Provide the [x, y] coordinate of the cell's center where the given text is located.  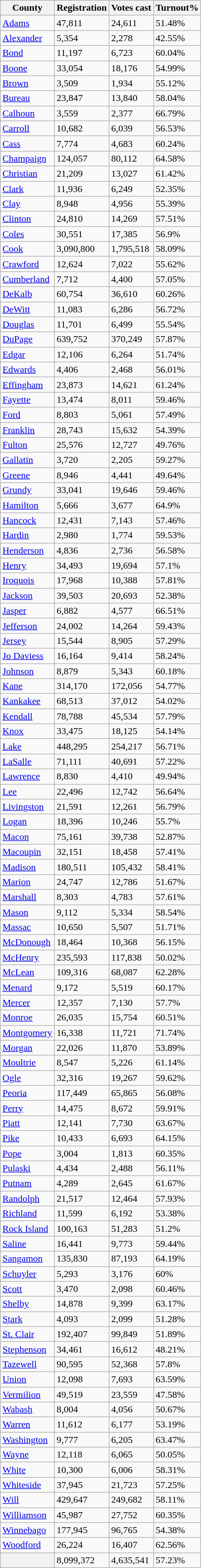
DeKalb [27, 294]
18,396 [82, 822]
2,377 [131, 113]
52.87% [177, 837]
Gallatin [27, 460]
21,723 [131, 1485]
51.48% [177, 23]
DuPage [27, 339]
45,534 [131, 716]
Registration [82, 8]
429,647 [82, 1500]
24,611 [131, 23]
33,475 [82, 731]
5,519 [131, 988]
5,354 [82, 38]
96,765 [131, 1530]
49,519 [82, 1394]
10,368 [131, 942]
8,099,372 [82, 1560]
11,612 [82, 1425]
12,742 [131, 792]
18,176 [131, 68]
11,721 [131, 1033]
Perry [27, 1108]
34,493 [82, 565]
57.81% [177, 580]
4,406 [82, 369]
80,112 [131, 158]
37,012 [131, 701]
6,693 [131, 1138]
6,205 [131, 1440]
14,878 [82, 1304]
19,694 [131, 565]
6,882 [82, 611]
61.24% [177, 384]
32,316 [82, 1078]
Madison [27, 867]
21,591 [82, 807]
Saline [27, 1244]
7,712 [82, 279]
Jasper [27, 611]
Iroquois [27, 580]
57.79% [177, 716]
55.12% [177, 83]
12,106 [82, 354]
8,303 [82, 897]
Mercer [27, 1003]
57.05% [177, 279]
13,840 [131, 98]
68,087 [131, 972]
58.31% [177, 1470]
8,946 [82, 475]
9,399 [131, 1304]
Brown [27, 83]
66.79% [177, 113]
Peoria [27, 1093]
17,968 [82, 580]
60% [177, 1274]
58.09% [177, 249]
2,488 [131, 1168]
71.74% [177, 1033]
56.71% [177, 746]
10,300 [82, 1470]
Wayne [27, 1455]
56.53% [177, 128]
52,368 [131, 1364]
6,249 [131, 189]
12,624 [82, 264]
61.67% [177, 1184]
62.28% [177, 972]
Schuyler [27, 1274]
60,754 [82, 294]
16,407 [131, 1545]
57.93% [177, 1199]
23,873 [82, 384]
Douglas [27, 324]
11,936 [82, 189]
48.21% [177, 1349]
19,646 [131, 490]
65,865 [131, 1093]
Kendall [27, 716]
Union [27, 1379]
Lake [27, 746]
60.17% [177, 988]
6,039 [131, 128]
Kane [27, 686]
4,056 [131, 1410]
58.41% [177, 867]
Votes cast [131, 8]
Franklin [27, 430]
3,677 [131, 505]
2,980 [82, 535]
34,461 [82, 1349]
Clark [27, 189]
Putnam [27, 1184]
Ford [27, 415]
4,577 [131, 611]
Coles [27, 234]
66.51% [177, 611]
57.49% [177, 415]
58.04% [177, 98]
6,499 [131, 324]
57.46% [177, 520]
49.76% [177, 445]
Clinton [27, 219]
Pulaski [27, 1168]
Lawrence [27, 776]
19,267 [131, 1078]
56.58% [177, 550]
Crawford [27, 264]
Hamilton [27, 505]
Piatt [27, 1123]
Alexander [27, 38]
57.41% [177, 852]
8,004 [82, 1410]
Grundy [27, 490]
8,547 [82, 1063]
11,870 [131, 1048]
3,470 [82, 1289]
51.2% [177, 1229]
177,945 [82, 1530]
12,786 [131, 882]
3,090,800 [82, 249]
5,666 [82, 505]
87,193 [131, 1259]
21,209 [82, 173]
10,388 [131, 580]
639,752 [82, 339]
2,099 [131, 1319]
Bond [27, 53]
10,246 [131, 822]
4,400 [131, 279]
2,736 [131, 550]
Monroe [27, 1018]
61.14% [177, 1063]
Johnson [27, 671]
8,803 [82, 415]
64.15% [177, 1138]
Marion [27, 882]
60.26% [177, 294]
60.18% [177, 671]
16,338 [82, 1033]
Edwards [27, 369]
7,022 [131, 264]
52.35% [177, 189]
59.53% [177, 535]
22,026 [82, 1048]
51.28% [177, 1319]
Jefferson [27, 626]
Williamson [27, 1515]
8,879 [82, 671]
21,517 [82, 1199]
63.17% [177, 1304]
3,559 [82, 113]
68,513 [82, 701]
Turnout% [177, 8]
Fayette [27, 400]
6,065 [131, 1455]
54.39% [177, 430]
7,730 [131, 1123]
75,161 [82, 837]
1,813 [131, 1153]
Will [27, 1500]
18,458 [131, 852]
60.46% [177, 1289]
3,176 [131, 1274]
53.19% [177, 1425]
Knox [27, 731]
59.91% [177, 1108]
16,164 [82, 656]
4,410 [131, 776]
57.25% [177, 1485]
8,948 [82, 204]
33,041 [82, 490]
Richland [27, 1214]
55.39% [177, 204]
Livingston [27, 807]
Stephenson [27, 1349]
13,027 [131, 173]
15,632 [131, 430]
23,559 [131, 1394]
51.71% [177, 927]
Champaign [27, 158]
56.9% [177, 234]
Macoupin [27, 852]
LaSalle [27, 761]
63.59% [177, 1379]
235,593 [82, 957]
49.94% [177, 776]
51.89% [177, 1334]
Washington [27, 1440]
Marshall [27, 897]
Jersey [27, 641]
22,496 [82, 792]
30,551 [82, 234]
9,777 [82, 1440]
18,464 [82, 942]
Woodford [27, 1545]
Moultrie [27, 1063]
McLean [27, 972]
60.24% [177, 143]
51.67% [177, 882]
12,098 [82, 1379]
53.38% [177, 1214]
117,838 [131, 957]
105,432 [131, 867]
39,503 [82, 596]
15,754 [131, 1018]
4,783 [131, 897]
Kankakee [27, 701]
9,112 [82, 912]
172,056 [131, 686]
2,278 [131, 38]
58.24% [177, 656]
Winnebago [27, 1530]
18,125 [131, 731]
Wabash [27, 1410]
12,357 [82, 1003]
24,810 [82, 219]
Logan [27, 822]
60.04% [177, 53]
Vermilion [27, 1394]
2,645 [131, 1184]
71,111 [82, 761]
24,002 [82, 626]
Christian [27, 173]
Henderson [27, 550]
Menard [27, 988]
7,693 [131, 1379]
99,849 [131, 1334]
Macon [27, 837]
60.51% [177, 1018]
Cumberland [27, 279]
Whiteside [27, 1485]
10,682 [82, 128]
Edgar [27, 354]
Pike [27, 1138]
1,795,518 [131, 249]
Pope [27, 1153]
55.7% [177, 822]
59.62% [177, 1078]
59.43% [177, 626]
57.51% [177, 219]
58.54% [177, 912]
47,811 [82, 23]
109,316 [82, 972]
64.19% [177, 1259]
124,057 [82, 158]
61.42% [177, 173]
Bureau [27, 98]
9,773 [131, 1244]
117,449 [82, 1093]
54.77% [177, 686]
52.38% [177, 596]
6,286 [131, 309]
6,006 [131, 1470]
56.01% [177, 369]
23,847 [82, 98]
14,621 [131, 384]
314,170 [82, 686]
8,905 [131, 641]
12,141 [82, 1123]
56.79% [177, 807]
Effingham [27, 384]
Clay [27, 204]
57.1% [177, 565]
54.99% [177, 68]
78,788 [82, 716]
40,691 [131, 761]
26,224 [82, 1545]
5,343 [131, 671]
Randolph [27, 1199]
26,035 [82, 1018]
57.61% [177, 897]
51.74% [177, 354]
49.64% [177, 475]
24,747 [82, 882]
51,283 [131, 1229]
Fulton [27, 445]
54.02% [177, 701]
Scott [27, 1289]
12,464 [131, 1199]
Sangamon [27, 1259]
57.7% [177, 1003]
11,701 [82, 324]
249,682 [131, 1500]
64.58% [177, 158]
50.02% [177, 957]
5,226 [131, 1063]
56.08% [177, 1093]
33,054 [82, 68]
14,264 [131, 626]
58.11% [177, 1500]
4,434 [82, 1168]
9,172 [82, 988]
57.22% [177, 761]
37,945 [82, 1485]
Morgan [27, 1048]
1,774 [131, 535]
4,956 [131, 204]
192,407 [82, 1334]
Boone [27, 68]
62.56% [177, 1545]
12,431 [82, 520]
10,650 [82, 927]
63.67% [177, 1123]
Lee [27, 792]
12,118 [82, 1455]
254,217 [131, 746]
17,385 [131, 234]
6,264 [131, 354]
2,468 [131, 369]
57.29% [177, 641]
54.38% [177, 1530]
3,004 [82, 1153]
36,610 [131, 294]
Greene [27, 475]
57.8% [177, 1364]
15,544 [82, 641]
50.67% [177, 1410]
Ogle [27, 1078]
Cass [27, 143]
4,093 [82, 1319]
16,612 [131, 1349]
370,249 [131, 339]
56.15% [177, 942]
Carroll [27, 128]
55.62% [177, 264]
3,720 [82, 460]
50.05% [177, 1455]
6,723 [131, 53]
White [27, 1470]
Tazewell [27, 1364]
11,197 [82, 53]
55.54% [177, 324]
Massac [27, 927]
12,727 [131, 445]
8,672 [131, 1108]
63.47% [177, 1440]
7,774 [82, 143]
56.64% [177, 792]
39,738 [131, 837]
8,830 [82, 776]
Shelby [27, 1304]
Montgomery [27, 1033]
5,293 [82, 1274]
27,752 [131, 1515]
4,289 [82, 1184]
4,836 [82, 550]
Warren [27, 1425]
32,151 [82, 852]
13,474 [82, 400]
Mason [27, 912]
McDonough [27, 942]
59.27% [177, 460]
90,595 [82, 1364]
3,509 [82, 83]
45,987 [82, 1515]
7,130 [131, 1003]
St. Clair [27, 1334]
59.44% [177, 1244]
5,334 [131, 912]
135,830 [82, 1259]
5,507 [131, 927]
4,683 [131, 143]
Jackson [27, 596]
7,143 [131, 520]
6,192 [131, 1214]
54.14% [177, 731]
57.23% [177, 1560]
47.58% [177, 1394]
2,205 [131, 460]
100,163 [82, 1229]
2,098 [131, 1289]
8,011 [131, 400]
6,177 [131, 1425]
County [27, 8]
14,475 [82, 1108]
1,934 [131, 83]
42.55% [177, 38]
56.11% [177, 1168]
20,693 [131, 596]
11,083 [82, 309]
4,441 [131, 475]
9,414 [131, 656]
Adams [27, 23]
Rock Island [27, 1229]
448,295 [82, 746]
64.9% [177, 505]
12,261 [131, 807]
57.87% [177, 339]
DeWitt [27, 309]
Hardin [27, 535]
4,635,541 [131, 1560]
10,433 [82, 1138]
28,743 [82, 430]
Cook [27, 249]
11,599 [82, 1214]
25,576 [82, 445]
Henry [27, 565]
Calhoun [27, 113]
Jo Daviess [27, 656]
Hancock [27, 520]
Stark [27, 1319]
53.89% [177, 1048]
5,061 [131, 415]
180,511 [82, 867]
McHenry [27, 957]
16,441 [82, 1244]
56.72% [177, 309]
14,269 [131, 219]
